Capture the cell that displays the provided text and extract its [X, Y] central coordinate. 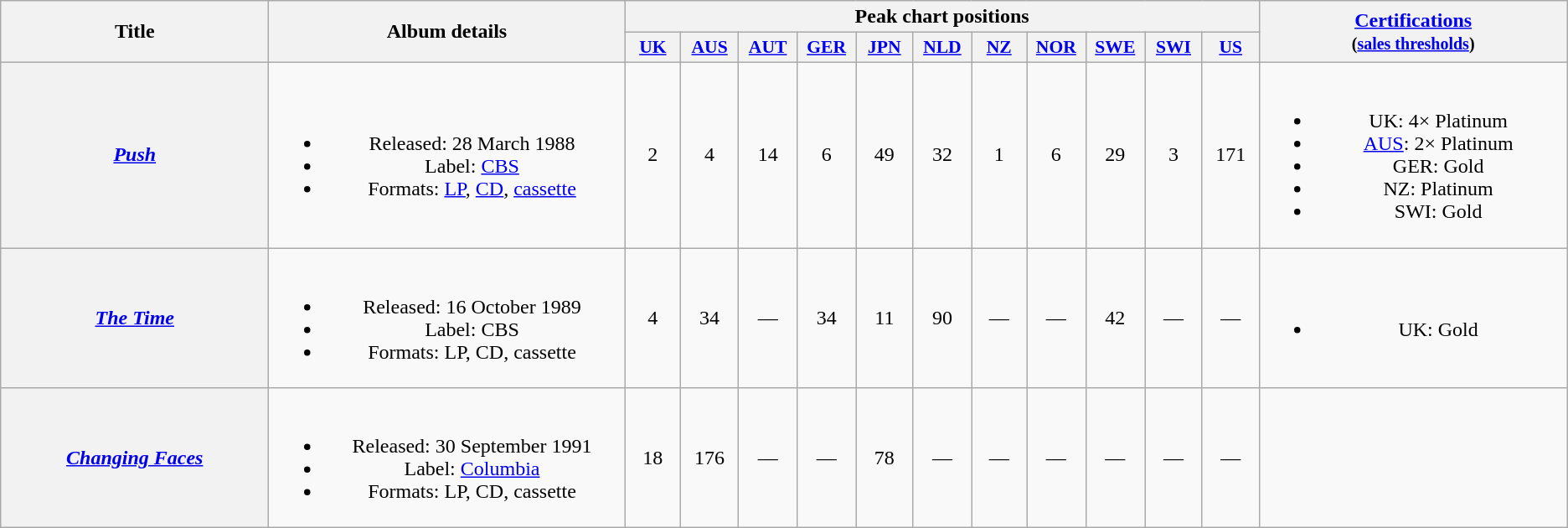
UK [652, 48]
AUS [710, 48]
29 [1115, 154]
SWI [1174, 48]
42 [1115, 318]
NOR [1056, 48]
NZ [999, 48]
1 [999, 154]
176 [710, 458]
90 [942, 318]
49 [885, 154]
Released: 16 October 1989Label: CBSFormats: LP, CD, cassette [447, 318]
14 [768, 154]
32 [942, 154]
Title [135, 32]
UK: 4× PlatinumAUS: 2× PlatinumGER: GoldNZ: PlatinumSWI: Gold [1413, 154]
NLD [942, 48]
Released: 30 September 1991Label: ColumbiaFormats: LP, CD, cassette [447, 458]
The Time [135, 318]
3 [1174, 154]
78 [885, 458]
Certifications(sales thresholds) [1413, 32]
171 [1230, 154]
2 [652, 154]
GER [827, 48]
AUT [768, 48]
Album details [447, 32]
SWE [1115, 48]
11 [885, 318]
Released: 28 March 1988Label: CBSFormats: LP, CD, cassette [447, 154]
JPN [885, 48]
Changing Faces [135, 458]
Push [135, 154]
UK: Gold [1413, 318]
US [1230, 48]
Peak chart positions [941, 17]
18 [652, 458]
